From the cell containing the given text, extract its center point as (x, y) coordinate. 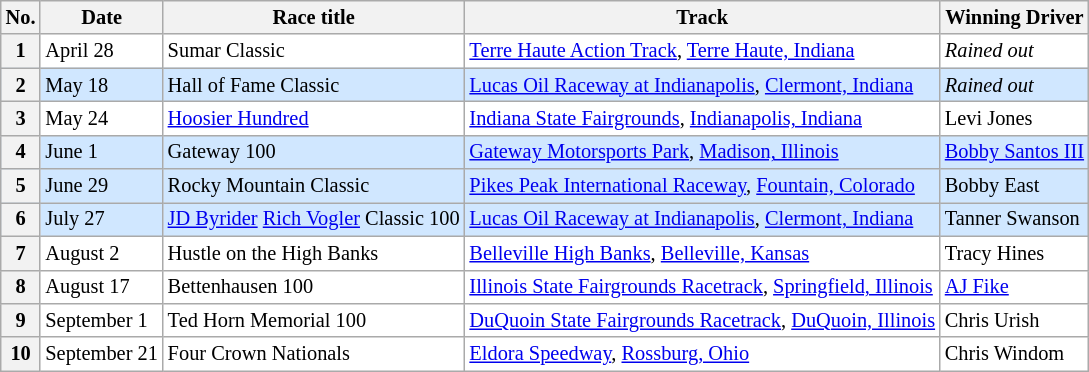
Hoosier Hundred (314, 118)
9 (21, 320)
Tanner Swanson (1014, 219)
Date (101, 17)
Winning Driver (1014, 17)
8 (21, 287)
June 29 (101, 186)
May 24 (101, 118)
September 21 (101, 354)
Bettenhausen 100 (314, 287)
Eldora Speedway, Rossburg, Ohio (702, 354)
Levi Jones (1014, 118)
1 (21, 51)
June 1 (101, 152)
Sumar Classic (314, 51)
August 2 (101, 253)
Race title (314, 17)
No. (21, 17)
Terre Haute Action Track, Terre Haute, Indiana (702, 51)
Rocky Mountain Classic (314, 186)
JD Byrider Rich Vogler Classic 100 (314, 219)
Tracy Hines (1014, 253)
May 18 (101, 85)
Hall of Fame Classic (314, 85)
April 28 (101, 51)
August 17 (101, 287)
Ted Horn Memorial 100 (314, 320)
AJ Fike (1014, 287)
4 (21, 152)
7 (21, 253)
10 (21, 354)
Illinois State Fairgrounds Racetrack, Springfield, Illinois (702, 287)
DuQuoin State Fairgrounds Racetrack, DuQuoin, Illinois (702, 320)
Gateway Motorsports Park, Madison, Illinois (702, 152)
Hustle on the High Banks (314, 253)
Indiana State Fairgrounds, Indianapolis, Indiana (702, 118)
Four Crown Nationals (314, 354)
Bobby Santos III (1014, 152)
Belleville High Banks, Belleville, Kansas (702, 253)
July 27 (101, 219)
2 (21, 85)
Track (702, 17)
6 (21, 219)
Chris Urish (1014, 320)
Pikes Peak International Raceway, Fountain, Colorado (702, 186)
Chris Windom (1014, 354)
Bobby East (1014, 186)
September 1 (101, 320)
Gateway 100 (314, 152)
3 (21, 118)
5 (21, 186)
